Detect which cell encompasses the target text, then output its [x, y] center coordinate. 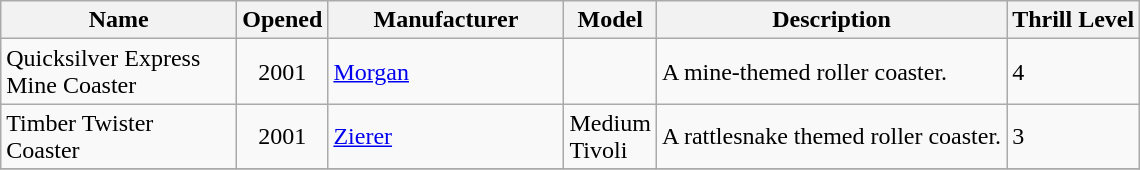
Name [119, 20]
Zierer [446, 136]
Model [610, 20]
3 [1074, 136]
4 [1074, 72]
Description [831, 20]
Opened [282, 20]
Quicksilver Express Mine Coaster [119, 72]
Timber Twister Coaster [119, 136]
A mine-themed roller coaster. [831, 72]
Morgan [446, 72]
Medium Tivoli [610, 136]
Thrill Level [1074, 20]
A rattlesnake themed roller coaster. [831, 136]
Manufacturer [446, 20]
